Provide the [x, y] coordinate of the cell's center where the given text is located.  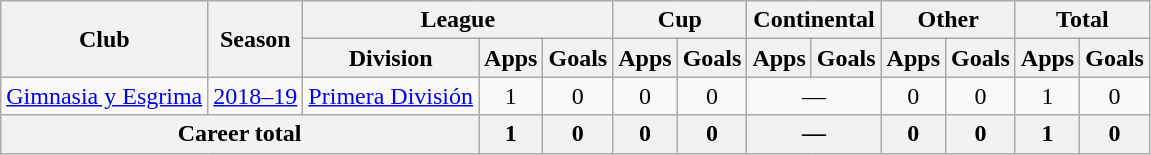
Gimnasia y Esgrima [104, 96]
Club [104, 39]
League [458, 20]
Season [256, 39]
Total [1082, 20]
Cup [680, 20]
2018–19 [256, 96]
Division [391, 58]
Primera División [391, 96]
Continental [814, 20]
Other [948, 20]
Career total [240, 134]
